Detect which cell encompasses the target text, then output its [x, y] center coordinate. 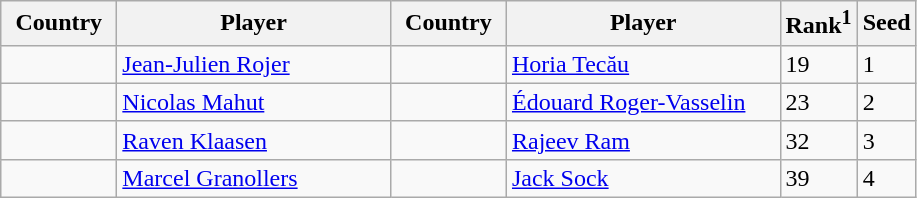
23 [818, 102]
Rajeev Ram [643, 140]
Édouard Roger-Vasselin [643, 102]
3 [886, 140]
Seed [886, 24]
Rank1 [818, 24]
32 [818, 140]
4 [886, 178]
2 [886, 102]
Marcel Granollers [254, 178]
Raven Klaasen [254, 140]
39 [818, 178]
Nicolas Mahut [254, 102]
Jack Sock [643, 178]
Horia Tecău [643, 64]
Jean-Julien Rojer [254, 64]
1 [886, 64]
19 [818, 64]
